Capture the cell that displays the provided text and extract its (x, y) central coordinate. 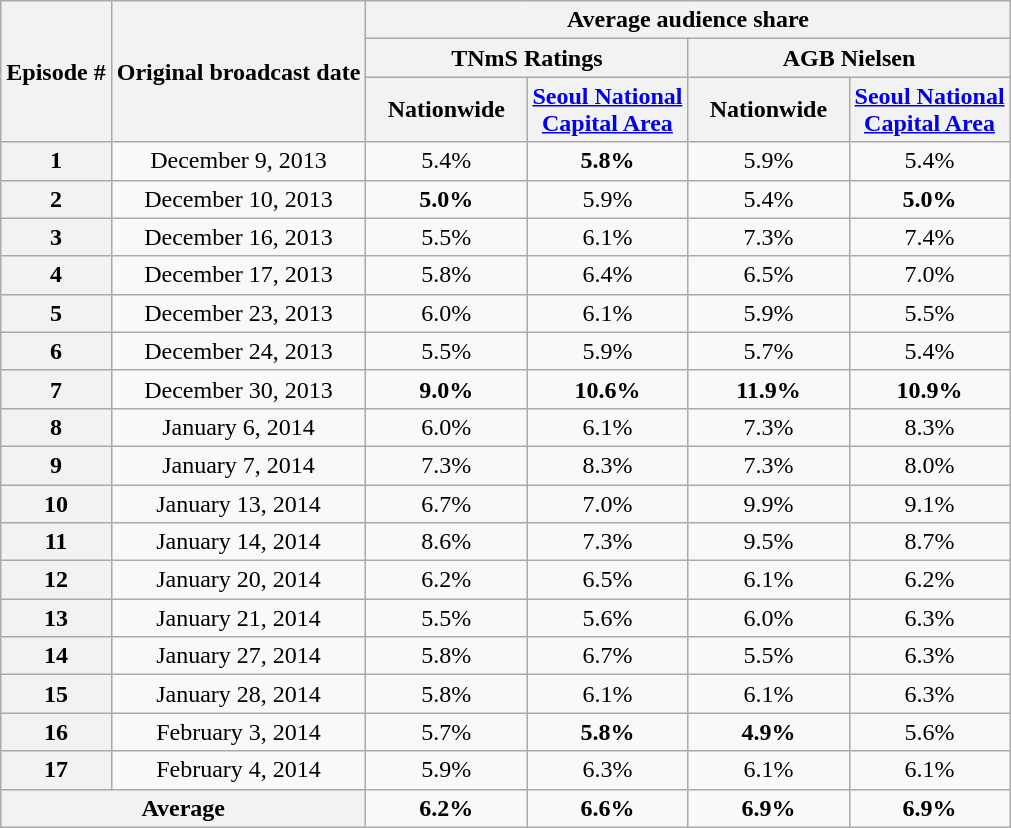
December 24, 2013 (238, 351)
Average (184, 808)
January 7, 2014 (238, 465)
December 16, 2013 (238, 237)
February 3, 2014 (238, 732)
January 13, 2014 (238, 503)
January 6, 2014 (238, 427)
11 (56, 542)
January 28, 2014 (238, 694)
5 (56, 313)
February 4, 2014 (238, 770)
Average audience share (688, 20)
9.9% (768, 503)
9 (56, 465)
7 (56, 389)
11.9% (768, 389)
9.1% (930, 503)
January 27, 2014 (238, 656)
2 (56, 199)
8.6% (446, 542)
14 (56, 656)
16 (56, 732)
13 (56, 618)
7.4% (930, 237)
8.7% (930, 542)
8.0% (930, 465)
December 30, 2013 (238, 389)
3 (56, 237)
December 23, 2013 (238, 313)
17 (56, 770)
Episode # (56, 72)
9.5% (768, 542)
December 10, 2013 (238, 199)
1 (56, 161)
December 9, 2013 (238, 161)
AGB Nielsen (849, 58)
January 21, 2014 (238, 618)
10.6% (608, 389)
TNmS Ratings (527, 58)
6 (56, 351)
10.9% (930, 389)
6.4% (608, 275)
December 17, 2013 (238, 275)
January 14, 2014 (238, 542)
10 (56, 503)
8 (56, 427)
4 (56, 275)
January 20, 2014 (238, 580)
15 (56, 694)
9.0% (446, 389)
Original broadcast date (238, 72)
4.9% (768, 732)
6.6% (608, 808)
12 (56, 580)
